Search for the cell housing the specified text and yield its [x, y] center coordinate. 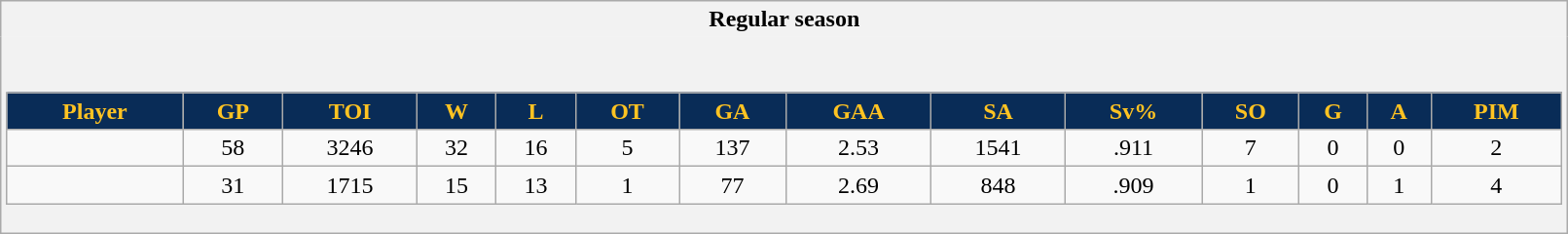
SA [999, 111]
137 [732, 148]
L [536, 111]
7 [1251, 148]
848 [999, 185]
G [1333, 111]
A [1399, 111]
Regular season [784, 19]
PIM [1496, 111]
2.53 [858, 148]
3246 [350, 148]
TOI [350, 111]
32 [456, 148]
5 [627, 148]
OT [627, 111]
16 [536, 148]
31 [234, 185]
15 [456, 185]
GP [234, 111]
2 [1496, 148]
77 [732, 185]
GA [732, 111]
GAA [858, 111]
.909 [1133, 185]
Player GP TOI W L OT GA GAA SA Sv% SO G A PIM 58 3246 32 16 5 137 2.53 1541 .911 7 0 0 2 31 1715 15 13 1 77 2.69 848 .909 1 0 1 4 [784, 135]
58 [234, 148]
W [456, 111]
.911 [1133, 148]
2.69 [858, 185]
Sv% [1133, 111]
1715 [350, 185]
13 [536, 185]
4 [1496, 185]
1541 [999, 148]
Player [95, 111]
SO [1251, 111]
